Extract the (x, y) coordinate from the center of the cell holding the provided text.  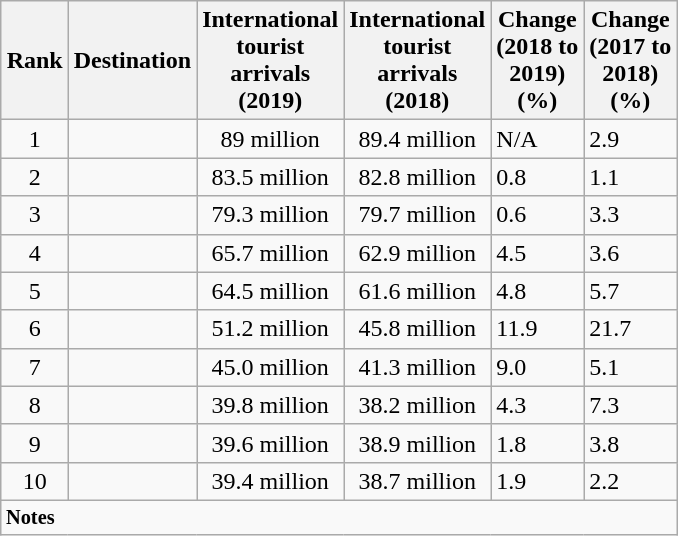
Change (2018 to 2019) (%) (538, 60)
1.9 (538, 481)
45.0 million (270, 367)
82.8 million (418, 177)
7 (34, 367)
7.3 (630, 405)
65.7 million (270, 253)
5 (34, 291)
41.3 million (418, 367)
2.9 (630, 139)
11.9 (538, 329)
0.6 (538, 215)
5.1 (630, 367)
89 million (270, 139)
N/A (538, 139)
2.2 (630, 481)
4.8 (538, 291)
0.8 (538, 177)
International tourist arrivals (2018) (418, 60)
4 (34, 253)
39.6 million (270, 443)
38.7 million (418, 481)
Destination (132, 60)
8 (34, 405)
4.5 (538, 253)
9.0 (538, 367)
6 (34, 329)
21.7 (630, 329)
3.6 (630, 253)
Notes (339, 517)
2 (34, 177)
1.1 (630, 177)
39.4 million (270, 481)
1.8 (538, 443)
10 (34, 481)
79.7 million (418, 215)
1 (34, 139)
International tourist arrivals (2019) (270, 60)
9 (34, 443)
61.6 million (418, 291)
83.5 million (270, 177)
Change (2017 to 2018) (%) (630, 60)
62.9 million (418, 253)
4.3 (538, 405)
89.4 million (418, 139)
3.8 (630, 443)
38.2 million (418, 405)
79.3 million (270, 215)
38.9 million (418, 443)
3 (34, 215)
64.5 million (270, 291)
45.8 million (418, 329)
Rank (34, 60)
5.7 (630, 291)
51.2 million (270, 329)
3.3 (630, 215)
39.8 million (270, 405)
